Detect which cell encompasses the target text, then output its [x, y] center coordinate. 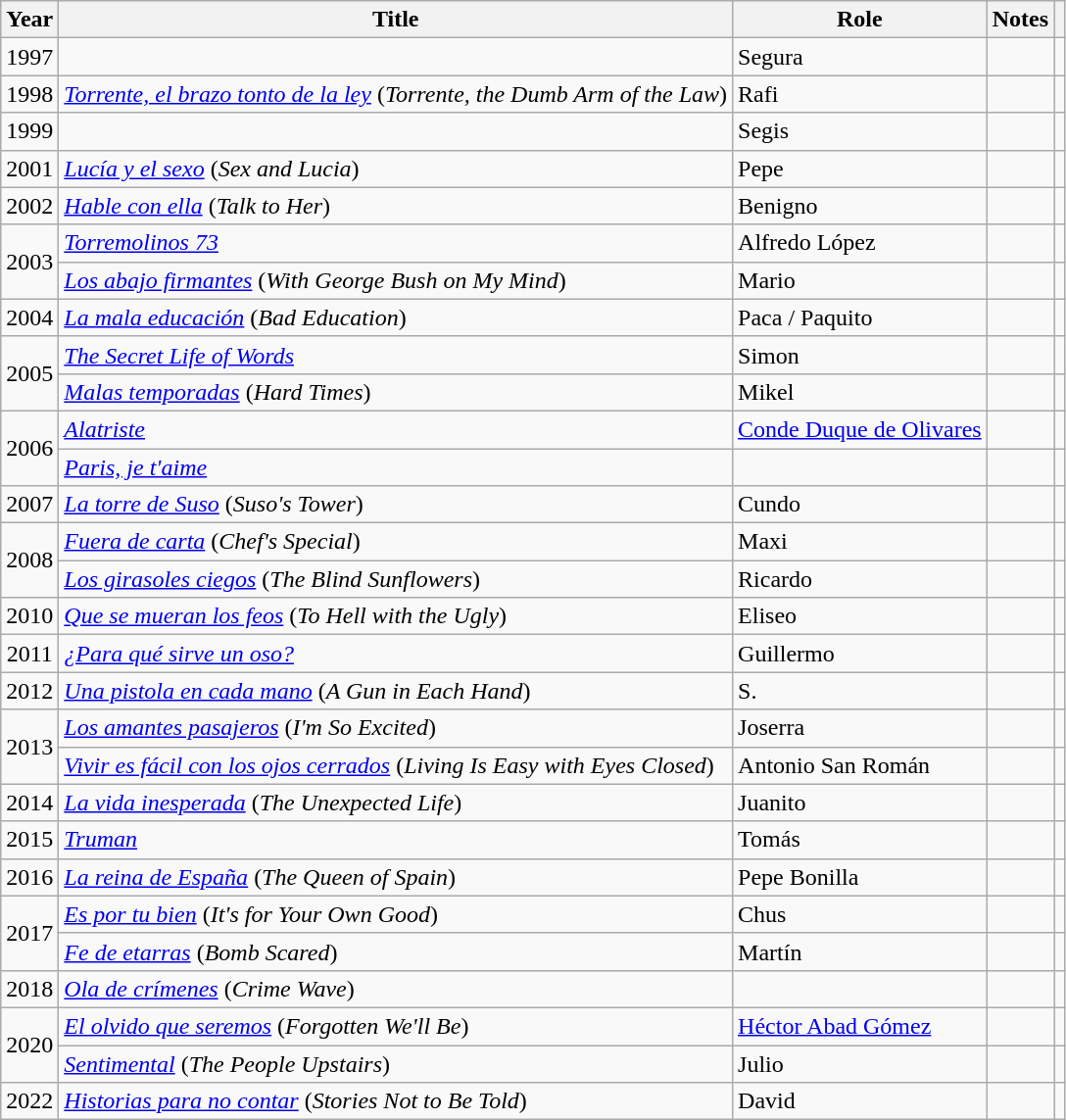
Tomás [860, 840]
Simon [860, 355]
Cundo [860, 505]
Guillermo [860, 654]
Mario [860, 280]
2010 [29, 616]
Juanito [860, 803]
Maxi [860, 542]
Paris, je t'aime [396, 467]
David [860, 1101]
Mikel [860, 392]
Segura [860, 57]
Lucía y el sexo (Sex and Lucia) [396, 169]
Sentimental (The People Upstairs) [396, 1063]
Joserra [860, 728]
La reina de España (The Queen of Spain) [396, 877]
Hable con ella (Talk to Her) [396, 206]
Los abajo firmantes (With George Bush on My Mind) [396, 280]
Es por tu bien (It's for Your Own Good) [396, 914]
Una pistola en cada mano (A Gun in Each Hand) [396, 691]
Conde Duque de Olivares [860, 429]
2007 [29, 505]
2012 [29, 691]
2006 [29, 448]
2017 [29, 933]
Fuera de carta (Chef's Special) [396, 542]
2002 [29, 206]
Vivir es fácil con los ojos cerrados (Living Is Easy with Eyes Closed) [396, 765]
1999 [29, 131]
2011 [29, 654]
Los amantes pasajeros (I'm So Excited) [396, 728]
Role [860, 20]
Truman [396, 840]
2020 [29, 1045]
Torrente, el brazo tonto de la ley (Torrente, the Dumb Arm of the Law) [396, 94]
Title [396, 20]
Torremolinos 73 [396, 243]
Alatriste [396, 429]
Que se mueran los feos (To Hell with the Ugly) [396, 616]
1998 [29, 94]
2013 [29, 747]
2022 [29, 1101]
Malas temporadas (Hard Times) [396, 392]
2008 [29, 560]
2018 [29, 989]
Benigno [860, 206]
Martín [860, 951]
The Secret Life of Words [396, 355]
Eliseo [860, 616]
2015 [29, 840]
Notes [1020, 20]
Year [29, 20]
2016 [29, 877]
El olvido que seremos (Forgotten We'll Be) [396, 1026]
Chus [860, 914]
Rafi [860, 94]
2004 [29, 317]
Pepe [860, 169]
2003 [29, 262]
Paca / Paquito [860, 317]
Los girasoles ciegos (The Blind Sunflowers) [396, 579]
2014 [29, 803]
2005 [29, 373]
Pepe Bonilla [860, 877]
Ola de crímenes (Crime Wave) [396, 989]
Historias para no contar (Stories Not to Be Told) [396, 1101]
Fe de etarras (Bomb Scared) [396, 951]
1997 [29, 57]
Julio [860, 1063]
Ricardo [860, 579]
La torre de Suso (Suso's Tower) [396, 505]
Segis [860, 131]
La mala educación (Bad Education) [396, 317]
Héctor Abad Gómez [860, 1026]
S. [860, 691]
Antonio San Román [860, 765]
¿Para qué sirve un oso? [396, 654]
La vida inesperada (The Unexpected Life) [396, 803]
2001 [29, 169]
Alfredo López [860, 243]
